Capture the cell that displays the provided text and extract its [X, Y] central coordinate. 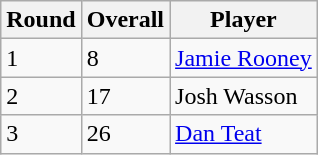
Round [41, 20]
Player [244, 20]
2 [41, 96]
3 [41, 134]
Overall [125, 20]
Jamie Rooney [244, 58]
Josh Wasson [244, 96]
26 [125, 134]
17 [125, 96]
1 [41, 58]
Dan Teat [244, 134]
8 [125, 58]
